Provide the [X, Y] coordinate of the cell's center where the given text is located.  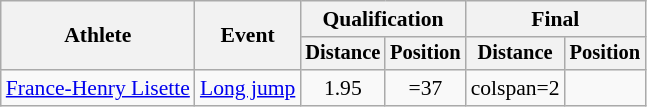
Event [248, 36]
Final [556, 19]
1.95 [342, 88]
Athlete [98, 36]
Qualification [382, 19]
colspan=2 [516, 88]
France-Henry Lisette [98, 88]
Long jump [248, 88]
=37 [425, 88]
